Find where the given text appears and provide that cell's center as [X, Y] coordinate. 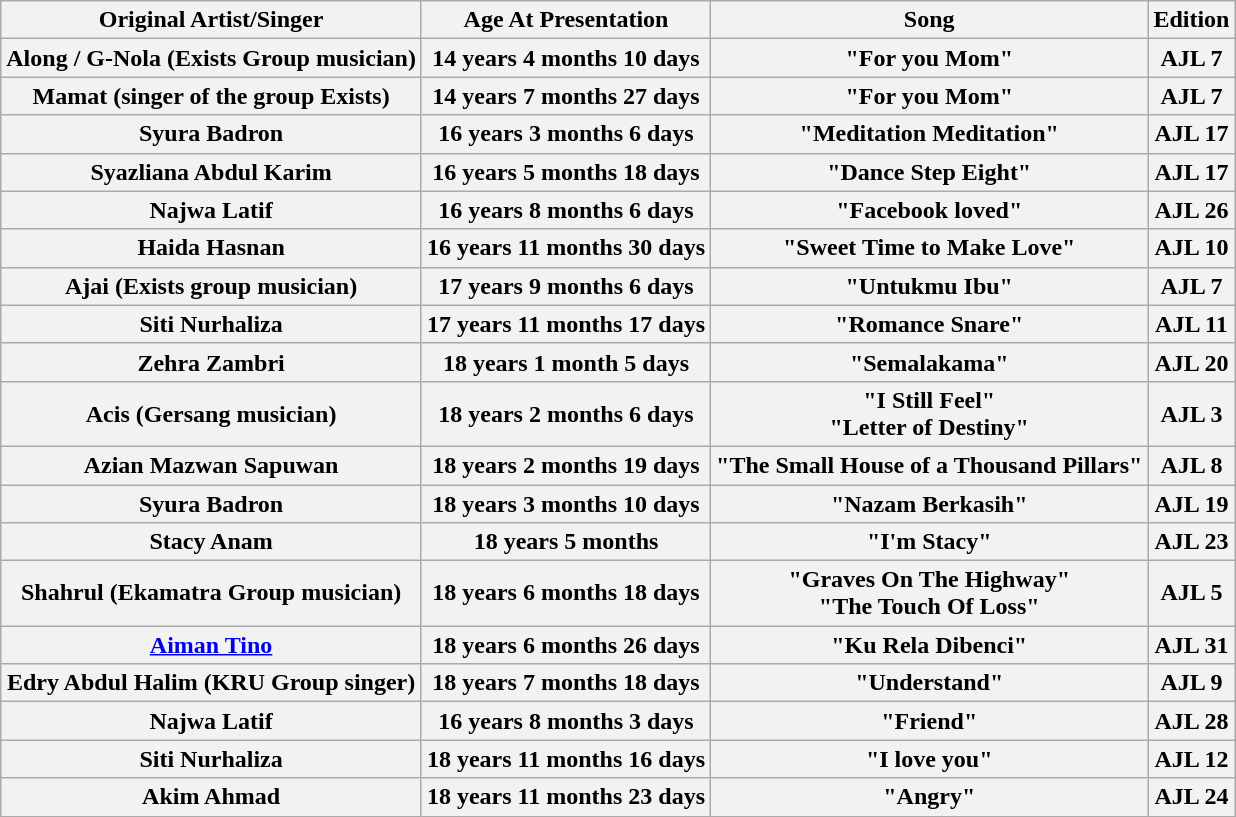
"Facebook loved" [930, 210]
"I'm Stacy" [930, 542]
16 years 8 months 3 days [566, 721]
AJL 23 [1192, 542]
18 years 3 months 10 days [566, 503]
14 years 4 months 10 days [566, 58]
"I Still Feel""Letter of Destiny" [930, 414]
Mamat (singer of the group Exists) [212, 96]
Stacy Anam [212, 542]
"Semalakama" [930, 362]
AJL 5 [1192, 594]
AJL 31 [1192, 645]
AJL 8 [1192, 465]
18 years 1 month 5 days [566, 362]
Original Artist/Singer [212, 20]
Acis (Gersang musician) [212, 414]
"Understand" [930, 683]
"Graves On The Highway""The Touch Of Loss" [930, 594]
18 years 2 months 19 days [566, 465]
16 years 5 months 18 days [566, 172]
18 years 2 months 6 days [566, 414]
AJL 20 [1192, 362]
16 years 3 months 6 days [566, 134]
Edry Abdul Halim (KRU Group singer) [212, 683]
"Romance Snare" [930, 324]
AJL 19 [1192, 503]
"I love you" [930, 759]
"Nazam Berkasih" [930, 503]
Zehra Zambri [212, 362]
Ajai (Exists group musician) [212, 286]
18 years 11 months 16 days [566, 759]
AJL 12 [1192, 759]
Along / G-Nola (Exists Group musician) [212, 58]
Edition [1192, 20]
"Dance Step Eight" [930, 172]
"Untukmu Ibu" [930, 286]
AJL 3 [1192, 414]
AJL 9 [1192, 683]
AJL 24 [1192, 797]
18 years 5 months [566, 542]
"Friend" [930, 721]
18 years 6 months 26 days [566, 645]
AJL 11 [1192, 324]
"Sweet Time to Make Love" [930, 248]
Shahrul (Ekamatra Group musician) [212, 594]
16 years 8 months 6 days [566, 210]
18 years 11 months 23 days [566, 797]
14 years 7 months 27 days [566, 96]
Syazliana Abdul Karim [212, 172]
AJL 26 [1192, 210]
Haida Hasnan [212, 248]
Age At Presentation [566, 20]
AJL 10 [1192, 248]
16 years 11 months 30 days [566, 248]
17 years 11 months 17 days [566, 324]
Aiman Tino [212, 645]
"Angry" [930, 797]
18 years 6 months 18 days [566, 594]
Song [930, 20]
AJL 28 [1192, 721]
"Ku Rela Dibenci" [930, 645]
17 years 9 months 6 days [566, 286]
18 years 7 months 18 days [566, 683]
Akim Ahmad [212, 797]
"Meditation Meditation" [930, 134]
"The Small House of a Thousand Pillars" [930, 465]
Azian Mazwan Sapuwan [212, 465]
